Search for the cell housing the specified text and yield its (X, Y) center coordinate. 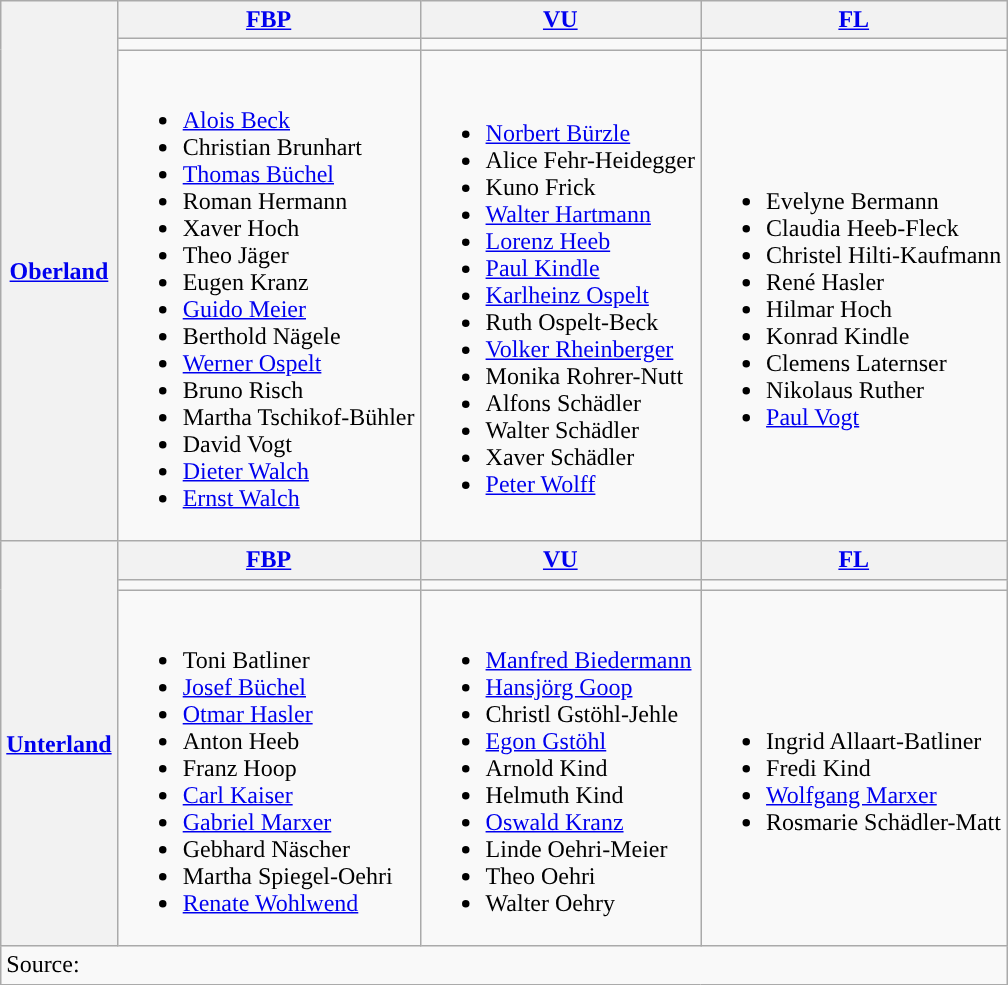
Evelyne BermannClaudia Heeb-FleckChristel Hilti-KaufmannRené HaslerHilmar HochKonrad KindleClemens LaternserNikolaus RutherPaul Vogt (854, 296)
Source: (504, 965)
Oberland (59, 271)
Unterland (59, 744)
Toni BatlinerJosef BüchelOtmar HaslerAnton HeebFranz HoopCarl KaiserGabriel MarxerGebhard NäscherMartha Spiegel-OehriRenate Wohlwend (268, 768)
Manfred BiedermannHansjörg GoopChristl Gstöhl-JehleEgon GstöhlArnold KindHelmuth KindOswald KranzLinde Oehri-MeierTheo OehriWalter Oehry (560, 768)
Ingrid Allaart-BatlinerFredi KindWolfgang MarxerRosmarie Schädler-Matt (854, 768)
